For the text-containing cell, return its midpoint in [x, y] coordinate format. 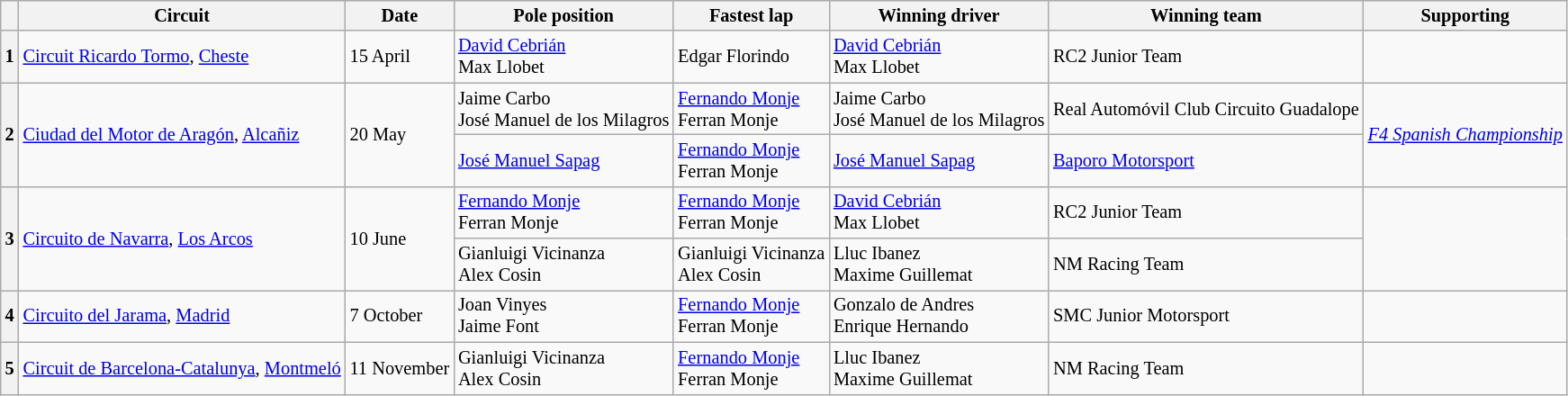
2 [10, 135]
7 October [400, 316]
10 June [400, 238]
F4 Spanish Championship [1465, 135]
Date [400, 15]
Winning team [1206, 15]
Circuit de Barcelona-Catalunya, Montmeló [182, 368]
Joan Vinyes Jaime Font [563, 316]
Winning driver [939, 15]
20 May [400, 135]
Supporting [1465, 15]
Ciudad del Motor de Aragón, Alcañiz [182, 135]
5 [10, 368]
1 [10, 57]
Real Automóvil Club Circuito Guadalope [1206, 109]
Pole position [563, 15]
Fastest lap [751, 15]
Circuit Ricardo Tormo, Cheste [182, 57]
3 [10, 238]
Circuito de Navarra, Los Arcos [182, 238]
Baporo Motorsport [1206, 160]
Edgar Florindo [751, 57]
SMC Junior Motorsport [1206, 316]
Gonzalo de Andres Enrique Hernando [939, 316]
4 [10, 316]
Circuito del Jarama, Madrid [182, 316]
11 November [400, 368]
Circuit [182, 15]
15 April [400, 57]
